Identify which cell holds the provided text, then report its [X, Y] central coordinate. 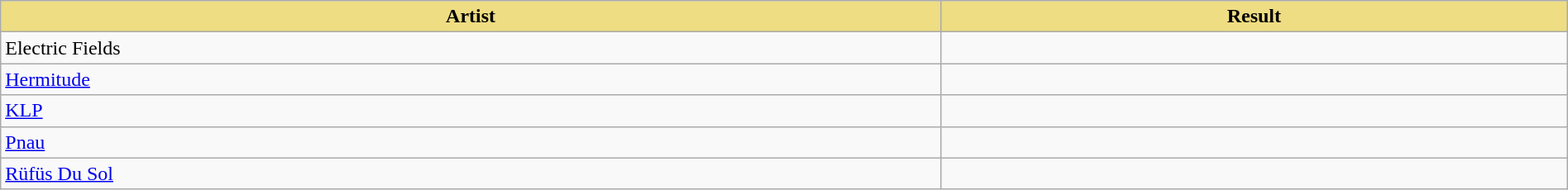
Rüfüs Du Sol [471, 173]
Artist [471, 17]
Hermitude [471, 79]
KLP [471, 111]
Pnau [471, 142]
Electric Fields [471, 48]
Result [1254, 17]
